Determine the [x, y] coordinate at the center of the cell enclosing the given text.  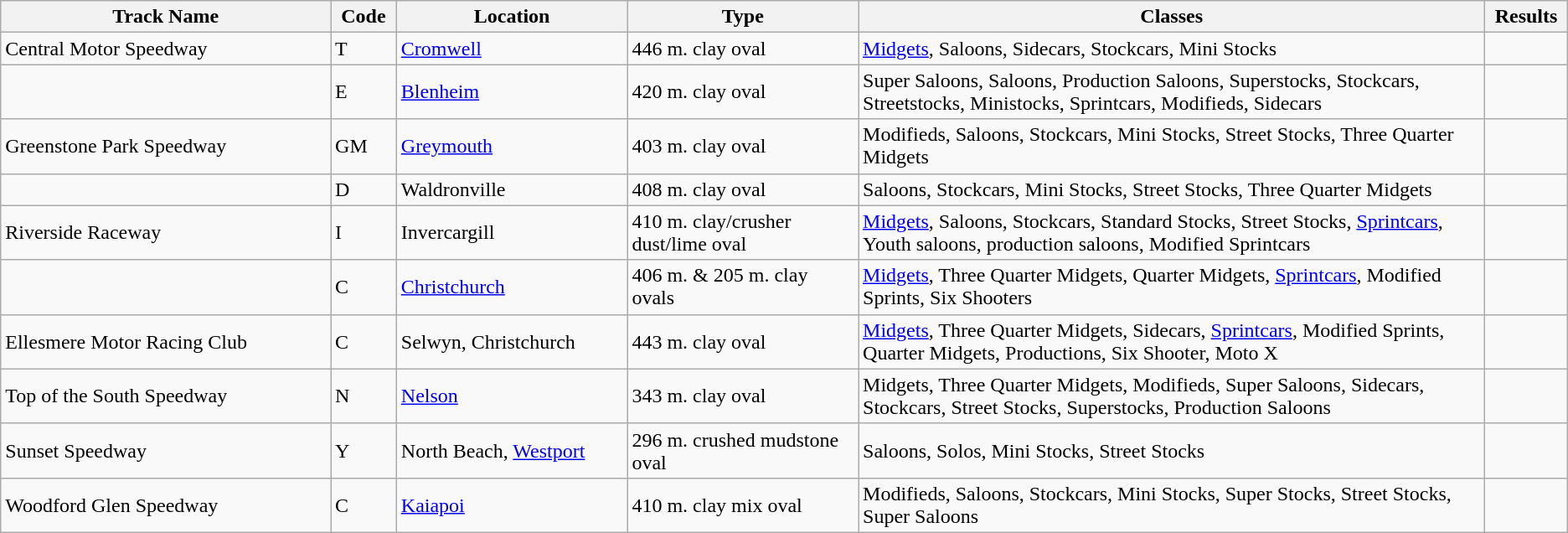
Y [364, 451]
Midgets, Three Quarter Midgets, Sidecars, Sprintcars, Modified Sprints, Quarter Midgets, Productions, Six Shooter, Moto X [1172, 342]
GM [364, 146]
Classes [1172, 17]
Christchurch [512, 287]
N [364, 396]
Central Motor Speedway [166, 49]
Blenheim [512, 92]
Midgets, Saloons, Sidecars, Stockcars, Mini Stocks [1172, 49]
296 m. crushed mudstone oval [743, 451]
408 m. clay oval [743, 189]
410 m. clay/crusher dust/lime oval [743, 233]
Nelson [512, 396]
Waldronville [512, 189]
North Beach, Westport [512, 451]
Super Saloons, Saloons, Production Saloons, Superstocks, Stockcars, Streetstocks, Ministocks, Sprintcars, Modifieds, Sidecars [1172, 92]
420 m. clay oval [743, 92]
Saloons, Solos, Mini Stocks, Street Stocks [1172, 451]
403 m. clay oval [743, 146]
Modifieds, Saloons, Stockcars, Mini Stocks, Street Stocks, Three Quarter Midgets [1172, 146]
Ellesmere Motor Racing Club [166, 342]
Location [512, 17]
Midgets, Saloons, Stockcars, Standard Stocks, Street Stocks, Sprintcars, Youth saloons, production saloons, Modified Sprintcars [1172, 233]
Greymouth [512, 146]
Code [364, 17]
343 m. clay oval [743, 396]
Kaiapoi [512, 505]
I [364, 233]
443 m. clay oval [743, 342]
Saloons, Stockcars, Mini Stocks, Street Stocks, Three Quarter Midgets [1172, 189]
Top of the South Speedway [166, 396]
Woodford Glen Speedway [166, 505]
Midgets, Three Quarter Midgets, Modifieds, Super Saloons, Sidecars, Stockcars, Street Stocks, Superstocks, Production Saloons [1172, 396]
Invercargill [512, 233]
Type [743, 17]
446 m. clay oval [743, 49]
Midgets, Three Quarter Midgets, Quarter Midgets, Sprintcars, Modified Sprints, Six Shooters [1172, 287]
T [364, 49]
Riverside Raceway [166, 233]
E [364, 92]
D [364, 189]
Track Name [166, 17]
406 m. & 205 m. clay ovals [743, 287]
410 m. clay mix oval [743, 505]
Cromwell [512, 49]
Selwyn, Christchurch [512, 342]
Results [1526, 17]
Greenstone Park Speedway [166, 146]
Modifieds, Saloons, Stockcars, Mini Stocks, Super Stocks, Street Stocks, Super Saloons [1172, 505]
Sunset Speedway [166, 451]
